Locate the cell with the specified text and output its (X, Y) center coordinate. 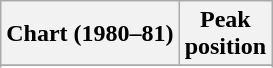
Peakposition (225, 34)
Chart (1980–81) (90, 34)
